Find where the given text appears and provide that cell's center as (x, y) coordinate. 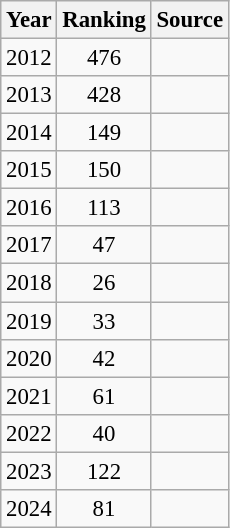
2024 (29, 509)
Ranking (104, 20)
26 (104, 283)
150 (104, 170)
122 (104, 471)
2018 (29, 283)
47 (104, 245)
33 (104, 321)
2023 (29, 471)
113 (104, 208)
42 (104, 358)
2016 (29, 208)
Year (29, 20)
81 (104, 509)
2017 (29, 245)
428 (104, 95)
40 (104, 433)
149 (104, 133)
2015 (29, 170)
2021 (29, 396)
2020 (29, 358)
61 (104, 396)
2022 (29, 433)
2012 (29, 58)
2014 (29, 133)
2013 (29, 95)
476 (104, 58)
Source (190, 20)
2019 (29, 321)
